Return the [x, y] coordinate for the center point of the cell that contains the specified text.  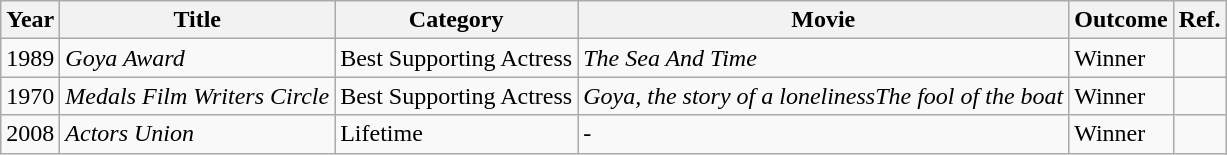
2008 [30, 134]
- [824, 134]
Category [456, 20]
Title [198, 20]
Medals Film Writers Circle [198, 96]
1989 [30, 58]
The Sea And Time [824, 58]
Year [30, 20]
Actors Union [198, 134]
Goya Award [198, 58]
Outcome [1121, 20]
Goya, the story of a lonelinessThe fool of the boat [824, 96]
1970 [30, 96]
Lifetime [456, 134]
Movie [824, 20]
Ref. [1200, 20]
